Find where the given text appears and provide that cell's center as [x, y] coordinate. 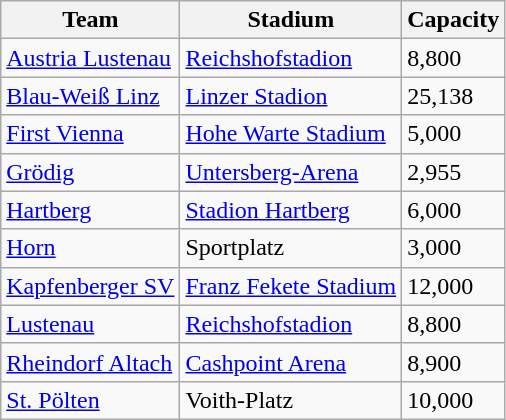
2,955 [454, 172]
Sportplatz [291, 248]
Kapfenberger SV [90, 286]
Voith-Platz [291, 400]
12,000 [454, 286]
Hohe Warte Stadium [291, 134]
Capacity [454, 20]
Rheindorf Altach [90, 362]
Austria Lustenau [90, 58]
St. Pölten [90, 400]
Team [90, 20]
6,000 [454, 210]
Blau-Weiß Linz [90, 96]
5,000 [454, 134]
Horn [90, 248]
10,000 [454, 400]
Franz Fekete Stadium [291, 286]
Hartberg [90, 210]
Grödig [90, 172]
25,138 [454, 96]
Stadium [291, 20]
Cashpoint Arena [291, 362]
Lustenau [90, 324]
3,000 [454, 248]
Stadion Hartberg [291, 210]
Linzer Stadion [291, 96]
8,900 [454, 362]
Untersberg-Arena [291, 172]
First Vienna [90, 134]
